Return [X, Y] of the center of cell containing provided text 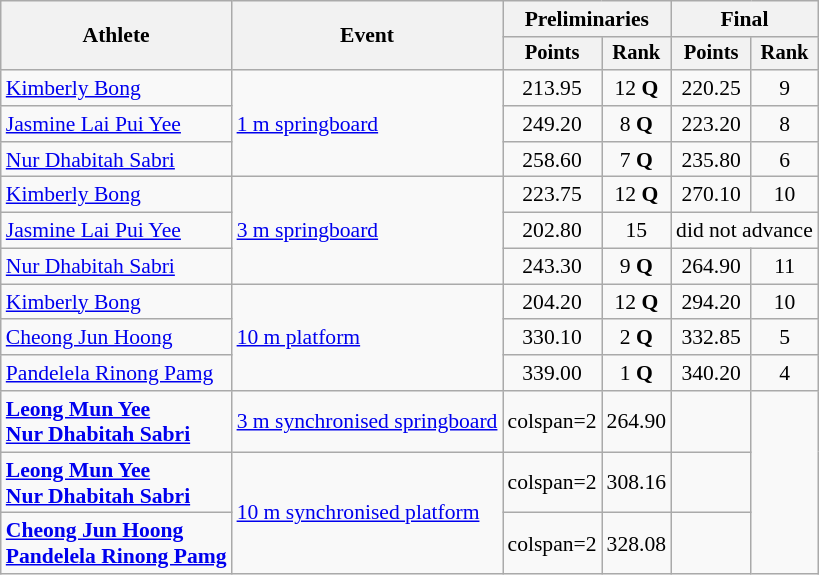
5 [784, 338]
249.20 [552, 124]
340.20 [711, 373]
270.10 [711, 195]
1 Q [636, 373]
258.60 [552, 160]
Pandelela Rinong Pamg [116, 373]
11 [784, 267]
235.80 [711, 160]
did not advance [744, 231]
332.85 [711, 338]
204.20 [552, 302]
9 Q [636, 267]
223.75 [552, 195]
328.08 [636, 544]
8 [784, 124]
243.30 [552, 267]
339.00 [552, 373]
308.16 [636, 482]
7 Q [636, 160]
Final [744, 19]
3 m springboard [368, 230]
15 [636, 231]
9 [784, 88]
6 [784, 160]
3 m synchronised springboard [368, 422]
Event [368, 36]
Cheong Jun HoongPandelela Rinong Pamg [116, 544]
202.80 [552, 231]
294.20 [711, 302]
2 Q [636, 338]
Preliminaries [586, 19]
223.20 [711, 124]
8 Q [636, 124]
10 m platform [368, 338]
213.95 [552, 88]
4 [784, 373]
1 m springboard [368, 124]
220.25 [711, 88]
Athlete [116, 36]
330.10 [552, 338]
10 m synchronised platform [368, 513]
Cheong Jun Hoong [116, 338]
